Scan for the cell matching the given text and deliver its (x, y) coordinate at center. 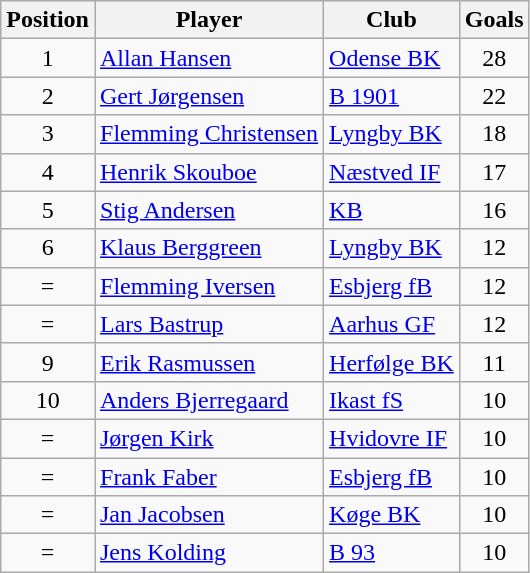
Køge BK (392, 515)
Herfølge BK (392, 362)
B 1901 (392, 96)
Flemming Christensen (208, 134)
Erik Rasmussen (208, 362)
4 (48, 172)
3 (48, 134)
Klaus Berggreen (208, 248)
Allan Hansen (208, 58)
Odense BK (392, 58)
16 (494, 210)
Lars Bastrup (208, 324)
Ikast fS (392, 400)
Flemming Iversen (208, 286)
Aarhus GF (392, 324)
17 (494, 172)
Goals (494, 20)
18 (494, 134)
Hvidovre IF (392, 438)
Position (48, 20)
11 (494, 362)
Frank Faber (208, 477)
9 (48, 362)
Henrik Skouboe (208, 172)
Jørgen Kirk (208, 438)
5 (48, 210)
22 (494, 96)
Næstved IF (392, 172)
Player (208, 20)
Jan Jacobsen (208, 515)
Anders Bjerregaard (208, 400)
28 (494, 58)
2 (48, 96)
Stig Andersen (208, 210)
6 (48, 248)
Gert Jørgensen (208, 96)
1 (48, 58)
Jens Kolding (208, 553)
B 93 (392, 553)
Club (392, 20)
KB (392, 210)
